From the cell containing the given text, extract its center point as (x, y) coordinate. 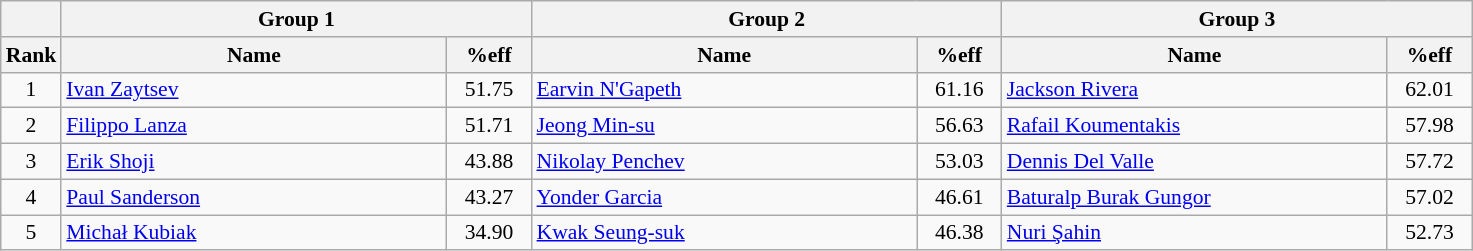
43.27 (488, 197)
57.72 (1430, 162)
46.38 (960, 233)
Nuri Şahin (1194, 233)
Baturalp Burak Gungor (1194, 197)
Jackson Rivera (1194, 90)
Rank (32, 55)
Group 3 (1237, 19)
Kwak Seung-suk (724, 233)
Group 1 (296, 19)
Group 2 (767, 19)
Michał Kubiak (254, 233)
Earvin N'Gapeth (724, 90)
5 (32, 233)
Ivan Zaytsev (254, 90)
Dennis Del Valle (1194, 162)
43.88 (488, 162)
2 (32, 126)
Rafail Koumentakis (1194, 126)
56.63 (960, 126)
3 (32, 162)
62.01 (1430, 90)
51.71 (488, 126)
Erik Shoji (254, 162)
53.03 (960, 162)
Jeong Min-su (724, 126)
4 (32, 197)
57.02 (1430, 197)
57.98 (1430, 126)
61.16 (960, 90)
34.90 (488, 233)
Yonder Garcia (724, 197)
Nikolay Penchev (724, 162)
Filippo Lanza (254, 126)
46.61 (960, 197)
51.75 (488, 90)
1 (32, 90)
Paul Sanderson (254, 197)
52.73 (1430, 233)
